Capture the cell that displays the provided text and extract its [x, y] central coordinate. 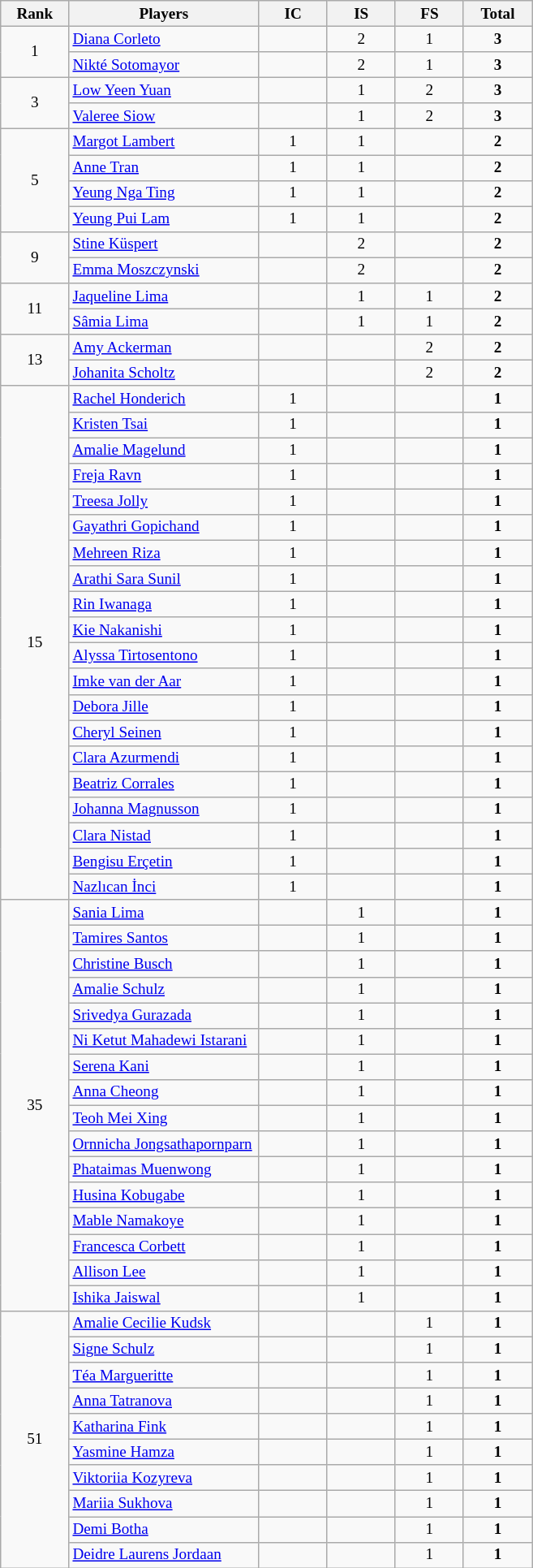
IC [293, 14]
Yasmine Hamza [164, 1452]
Debora Jille [164, 707]
Gayathri Gopichand [164, 527]
Mariia Sukhova [164, 1504]
Jaqueline Lima [164, 296]
Bengisu Erçetin [164, 862]
Allison Lee [164, 1272]
Clara Nistad [164, 836]
Amalie Magelund [164, 450]
Total [497, 14]
Katharina Fink [164, 1427]
Valeree Siow [164, 116]
Demi Botha [164, 1529]
Diana Corleto [164, 39]
Emma Moszczynski [164, 270]
Players [164, 14]
5 [35, 180]
Arathi Sara Sunil [164, 579]
Husina Kobugabe [164, 1195]
Rachel Honderich [164, 399]
Anne Tran [164, 167]
Christine Busch [164, 964]
11 [35, 309]
Srivedya Gurazada [164, 1016]
Tamires Santos [164, 939]
Anna Cheong [164, 1092]
Nazlıcan İnci [164, 887]
Yeung Pui Lam [164, 219]
Téa Margueritte [164, 1376]
Viktoriia Kozyreva [164, 1478]
Mable Namakoye [164, 1221]
Signe Schulz [164, 1350]
Margot Lambert [164, 142]
Kristen Tsai [164, 425]
Deidre Laurens Jordaan [164, 1555]
9 [35, 257]
Treesa Jolly [164, 502]
Serena Kani [164, 1067]
15 [35, 643]
Amalie Schulz [164, 990]
Francesca Corbett [164, 1246]
13 [35, 361]
Stine Küspert [164, 244]
FS [429, 14]
Rank [35, 14]
Low Yeen Yuan [164, 90]
Amy Ackerman [164, 348]
Ishika Jaiswal [164, 1298]
Ornnicha Jongsathapornparn [164, 1144]
Phataimas Muenwong [164, 1169]
Ni Ketut Mahadewi Istarani [164, 1041]
Sania Lima [164, 913]
Kie Nakanishi [164, 630]
Beatriz Corrales [164, 784]
Amalie Cecilie Kudsk [164, 1324]
Clara Azurmendi [164, 758]
Nikté Sotomayor [164, 65]
Johanita Scholtz [164, 374]
Freja Ravn [164, 476]
Imke van der Aar [164, 681]
Mehreen Riza [164, 553]
IS [361, 14]
Johanna Magnusson [164, 810]
Sâmia Lima [164, 322]
Cheryl Seinen [164, 732]
Yeung Nga Ting [164, 193]
Teoh Mei Xing [164, 1118]
51 [35, 1439]
35 [35, 1105]
Anna Tatranova [164, 1401]
Alyssa Tirtosentono [164, 656]
Rin Iwanaga [164, 604]
